Output the [X, Y] coordinate of the center of the cell containing the given text.  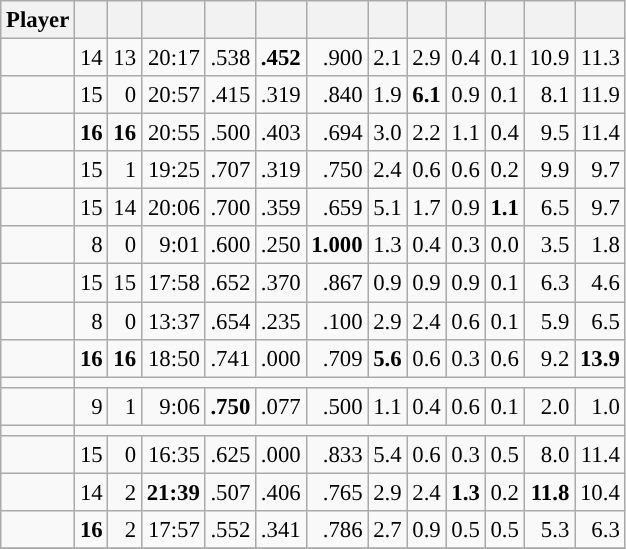
5.3 [549, 530]
.600 [230, 245]
8.1 [549, 95]
20:06 [173, 208]
9.2 [549, 358]
21:39 [173, 492]
13.9 [600, 358]
8.0 [549, 455]
11.9 [600, 95]
.700 [230, 208]
1.000 [337, 245]
18:50 [173, 358]
5.1 [388, 208]
.659 [337, 208]
.900 [337, 58]
.538 [230, 58]
20:57 [173, 95]
1.0 [600, 406]
9:01 [173, 245]
0.0 [504, 245]
.840 [337, 95]
11.8 [549, 492]
4.6 [600, 283]
2.2 [426, 133]
10.4 [600, 492]
5.6 [388, 358]
.341 [281, 530]
.654 [230, 321]
16:35 [173, 455]
20:17 [173, 58]
.652 [230, 283]
2.7 [388, 530]
.415 [230, 95]
.370 [281, 283]
10.9 [549, 58]
2.1 [388, 58]
1.9 [388, 95]
2.0 [549, 406]
.100 [337, 321]
.707 [230, 170]
13:37 [173, 321]
.709 [337, 358]
9 [92, 406]
11.3 [600, 58]
17:58 [173, 283]
.833 [337, 455]
.694 [337, 133]
5.9 [549, 321]
1.7 [426, 208]
.452 [281, 58]
.359 [281, 208]
6.1 [426, 95]
20:55 [173, 133]
19:25 [173, 170]
17:57 [173, 530]
.250 [281, 245]
9:06 [173, 406]
.406 [281, 492]
9.9 [549, 170]
.552 [230, 530]
.786 [337, 530]
.507 [230, 492]
.403 [281, 133]
Player [38, 20]
.235 [281, 321]
9.5 [549, 133]
3.5 [549, 245]
.625 [230, 455]
.765 [337, 492]
.867 [337, 283]
.741 [230, 358]
3.0 [388, 133]
1.8 [600, 245]
13 [124, 58]
5.4 [388, 455]
.077 [281, 406]
